Return the (x, y) coordinate for the center point of the cell that contains the specified text.  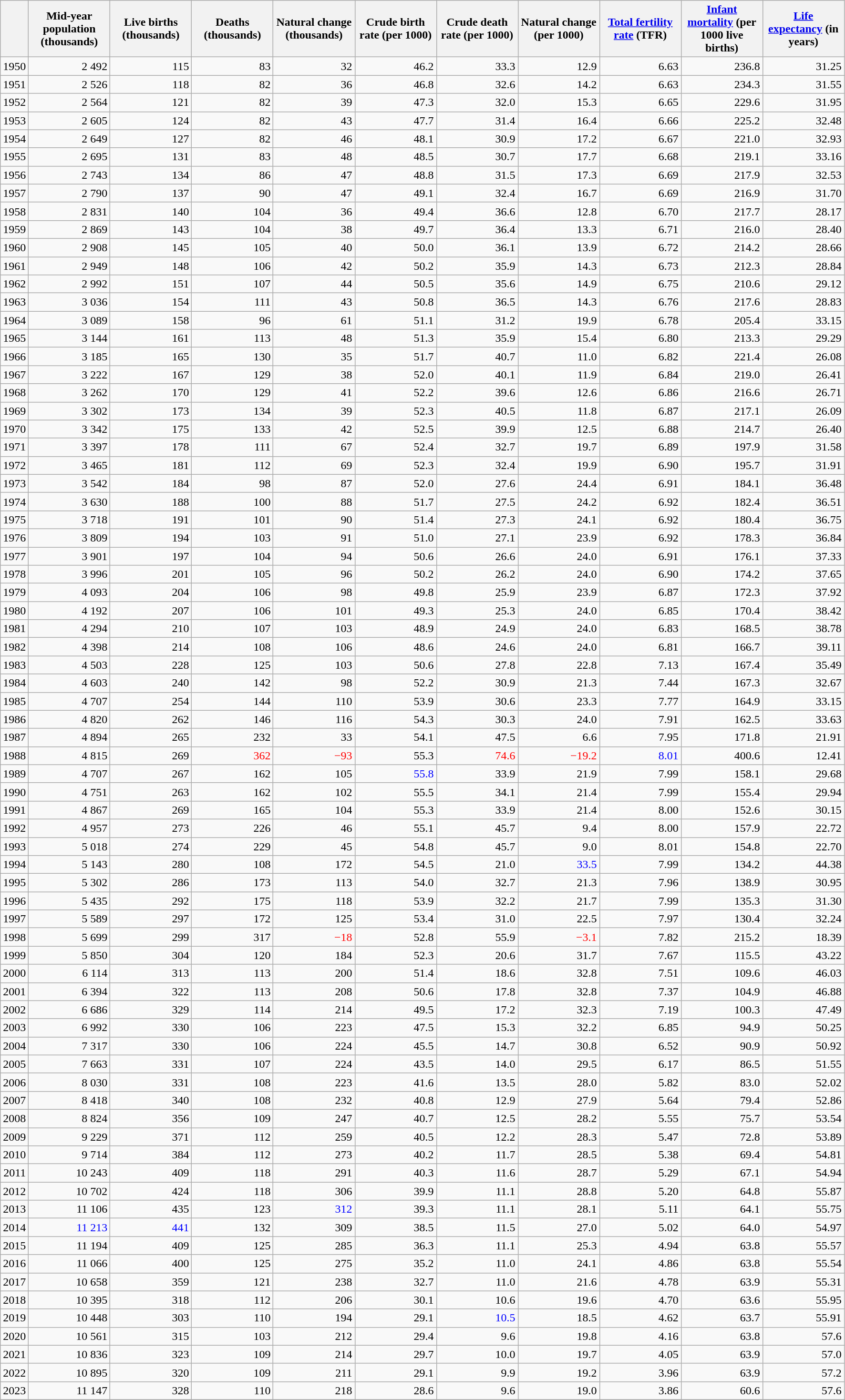
52.86 (803, 1100)
303 (151, 1318)
10 895 (70, 1372)
158 (151, 320)
2008 (14, 1118)
54.81 (803, 1155)
13.9 (559, 247)
3 809 (70, 538)
31.30 (803, 901)
10 702 (70, 1191)
154 (151, 302)
2 790 (70, 193)
10.5 (477, 1318)
7.67 (640, 955)
109.6 (722, 973)
134.2 (722, 865)
11 106 (70, 1209)
262 (151, 719)
104.9 (722, 991)
28.2 (559, 1118)
6.84 (640, 375)
13.3 (559, 229)
317 (233, 937)
35.2 (396, 1264)
14.0 (477, 1064)
48.8 (396, 175)
30.8 (559, 1046)
8 030 (70, 1082)
148 (151, 266)
91 (314, 538)
2006 (14, 1082)
9 714 (70, 1155)
1974 (14, 501)
2009 (14, 1137)
2 695 (70, 157)
8 418 (70, 1100)
286 (151, 883)
340 (151, 1100)
2 492 (70, 66)
2 831 (70, 211)
217.9 (722, 175)
53.54 (803, 1118)
6.73 (640, 266)
24.6 (477, 647)
28.0 (559, 1082)
29.7 (396, 1354)
27.5 (477, 501)
55.31 (803, 1282)
195.7 (722, 465)
441 (151, 1227)
17.3 (559, 175)
11 066 (70, 1264)
28.5 (559, 1155)
5.47 (640, 1137)
116 (314, 719)
10 836 (70, 1354)
12.2 (477, 1137)
26.71 (803, 393)
2018 (14, 1300)
28.66 (803, 247)
1972 (14, 465)
6.72 (640, 247)
10 658 (70, 1282)
1983 (14, 665)
236.8 (722, 66)
1973 (14, 483)
6.82 (640, 357)
39.6 (477, 393)
4 957 (70, 828)
318 (151, 1300)
36.48 (803, 483)
215.2 (722, 937)
4 192 (70, 611)
Live births (thousands) (151, 29)
3 996 (70, 574)
1952 (14, 102)
57.0 (803, 1354)
213.3 (722, 338)
137 (151, 193)
29.4 (396, 1336)
30.15 (803, 810)
297 (151, 919)
48.9 (396, 629)
55.87 (803, 1191)
Natural change (thousands) (314, 29)
21.0 (477, 865)
39.3 (396, 1209)
44.38 (803, 865)
31.95 (803, 102)
18.6 (477, 973)
41 (314, 393)
2 992 (70, 284)
320 (151, 1372)
127 (151, 139)
309 (314, 1227)
29.94 (803, 792)
1975 (14, 520)
29.12 (803, 284)
32.0 (477, 102)
−3.1 (559, 937)
28.8 (559, 1191)
1954 (14, 139)
50.92 (803, 1046)
5.38 (640, 1155)
135.3 (722, 901)
7.13 (640, 665)
130 (233, 357)
11 213 (70, 1227)
3 089 (70, 320)
212 (314, 1336)
2 869 (70, 229)
32.48 (803, 121)
2 605 (70, 121)
216.9 (722, 193)
26.40 (803, 429)
11.5 (477, 1227)
435 (151, 1209)
19.6 (559, 1300)
400.6 (722, 756)
11.6 (477, 1173)
1992 (14, 828)
28.7 (559, 1173)
79.4 (722, 1100)
Natural change (per 1000) (559, 29)
55.75 (803, 1209)
1965 (14, 338)
4 820 (70, 719)
2015 (14, 1246)
32 (314, 66)
184.1 (722, 483)
1982 (14, 647)
5.55 (640, 1118)
1984 (14, 683)
54.0 (396, 883)
16.4 (559, 121)
130.4 (722, 919)
34.1 (477, 792)
7.97 (640, 919)
115.5 (722, 955)
3 901 (70, 556)
18.39 (803, 937)
30.1 (396, 1300)
197.9 (722, 447)
5.29 (640, 1173)
45 (314, 846)
19.8 (559, 1336)
12.41 (803, 756)
5.82 (640, 1082)
43.22 (803, 955)
55.8 (396, 774)
20.6 (477, 955)
86.5 (722, 1064)
3 630 (70, 501)
6.83 (640, 629)
22.72 (803, 828)
75.7 (722, 1118)
4.05 (640, 1354)
1994 (14, 865)
5 018 (70, 846)
37.92 (803, 593)
2 949 (70, 266)
217.6 (722, 302)
2 564 (70, 102)
2005 (14, 1064)
2013 (14, 1209)
1976 (14, 538)
3 342 (70, 429)
7.44 (640, 683)
27.8 (477, 665)
40.8 (396, 1100)
28.3 (559, 1137)
3 542 (70, 483)
35.49 (803, 665)
1955 (14, 157)
180.4 (722, 520)
2012 (14, 1191)
32.24 (803, 919)
4.78 (640, 1282)
10 395 (70, 1300)
3 036 (70, 302)
164.9 (722, 701)
10.0 (477, 1354)
14.9 (559, 284)
67.1 (722, 1173)
14.7 (477, 1046)
48.1 (396, 139)
1977 (14, 556)
36.51 (803, 501)
206 (314, 1300)
40.2 (396, 1155)
181 (151, 465)
6.67 (640, 139)
69 (314, 465)
5 143 (70, 865)
170 (151, 393)
4 751 (70, 792)
53.89 (803, 1137)
10 561 (70, 1336)
37.65 (803, 574)
1962 (14, 284)
33.16 (803, 157)
26.6 (477, 556)
204 (151, 593)
67 (314, 447)
265 (151, 737)
424 (151, 1191)
219.0 (722, 375)
38.78 (803, 629)
40.1 (477, 375)
88 (314, 501)
83.0 (722, 1082)
40.3 (396, 1173)
1979 (14, 593)
205.4 (722, 320)
1968 (14, 393)
6 992 (70, 1028)
28.17 (803, 211)
6.80 (640, 338)
46.03 (803, 973)
24.4 (559, 483)
10 448 (70, 1318)
2023 (14, 1390)
216.6 (722, 393)
5 302 (70, 883)
61 (314, 320)
4 867 (70, 810)
6.86 (640, 393)
6.89 (640, 447)
28.6 (396, 1390)
6.68 (640, 157)
217.7 (722, 211)
17.8 (477, 991)
32.6 (477, 84)
274 (151, 846)
166.7 (722, 647)
2007 (14, 1100)
36.75 (803, 520)
254 (151, 701)
26.2 (477, 574)
6.88 (640, 429)
54.8 (396, 846)
3 302 (70, 411)
55.9 (477, 937)
219.1 (722, 157)
1969 (14, 411)
14.2 (559, 84)
Crude death rate (per 1000) (477, 29)
238 (314, 1282)
197 (151, 556)
210 (151, 629)
143 (151, 229)
55.91 (803, 1318)
54.1 (396, 737)
1996 (14, 901)
1981 (14, 629)
133 (233, 429)
35.6 (477, 284)
247 (314, 1118)
2 743 (70, 175)
86 (233, 175)
31.25 (803, 66)
3.86 (640, 1390)
371 (151, 1137)
50.5 (396, 284)
6.75 (640, 284)
11.8 (559, 411)
1967 (14, 375)
6.71 (640, 229)
1951 (14, 84)
21.6 (559, 1282)
7.77 (640, 701)
21.91 (803, 737)
216.0 (722, 229)
1988 (14, 756)
200 (314, 973)
27.9 (559, 1100)
90.9 (722, 1046)
146 (233, 719)
1986 (14, 719)
5.20 (640, 1191)
46.8 (396, 84)
49.5 (396, 1010)
1963 (14, 302)
36.4 (477, 229)
124 (151, 121)
26.08 (803, 357)
87 (314, 483)
2004 (14, 1046)
60.6 (722, 1390)
151 (151, 284)
36.84 (803, 538)
275 (314, 1264)
145 (151, 247)
2022 (14, 1372)
8 824 (70, 1118)
221.4 (722, 357)
4 093 (70, 593)
188 (151, 501)
400 (151, 1264)
32.67 (803, 683)
226 (233, 828)
51.1 (396, 320)
6.17 (640, 1064)
299 (151, 937)
50.0 (396, 247)
240 (151, 683)
27.6 (477, 483)
1971 (14, 447)
−19.2 (559, 756)
36.5 (477, 302)
49.3 (396, 611)
6.70 (640, 211)
38.5 (396, 1227)
11.9 (559, 375)
263 (151, 792)
267 (151, 774)
54.5 (396, 865)
6.76 (640, 302)
32.53 (803, 175)
51.3 (396, 338)
328 (151, 1390)
52.4 (396, 447)
1995 (14, 883)
210.6 (722, 284)
114 (233, 1010)
52.5 (396, 429)
−18 (314, 937)
2017 (14, 1282)
74.6 (477, 756)
30.6 (477, 701)
55.1 (396, 828)
171.8 (722, 737)
191 (151, 520)
6 686 (70, 1010)
51.55 (803, 1064)
29.29 (803, 338)
9 229 (70, 1137)
21.9 (559, 774)
40 (314, 247)
1978 (14, 574)
27.3 (477, 520)
292 (151, 901)
3 397 (70, 447)
329 (151, 1010)
10.6 (477, 1300)
1980 (14, 611)
Mid-year population (thousands) (70, 29)
214.7 (722, 429)
225.2 (722, 121)
46.2 (396, 66)
Infant mortality (per 1000 live births) (722, 29)
4 815 (70, 756)
64.8 (722, 1191)
31.0 (477, 919)
2000 (14, 973)
102 (314, 792)
28.1 (559, 1209)
144 (233, 701)
Deaths (thousands) (233, 29)
138.9 (722, 883)
12.6 (559, 393)
3 185 (70, 357)
54.94 (803, 1173)
26.41 (803, 375)
9.4 (559, 828)
10 243 (70, 1173)
27.1 (477, 538)
53.4 (396, 919)
306 (314, 1191)
36.3 (396, 1246)
44 (314, 284)
31.5 (477, 175)
1956 (14, 175)
47.3 (396, 102)
41.6 (396, 1082)
234.3 (722, 84)
55.5 (396, 792)
2020 (14, 1336)
6.6 (559, 737)
23.3 (559, 701)
30.3 (477, 719)
178.3 (722, 538)
1957 (14, 193)
32.3 (559, 1010)
218 (314, 1390)
174.2 (722, 574)
362 (233, 756)
1961 (14, 266)
2014 (14, 1227)
Total fertility rate (TFR) (640, 29)
30.95 (803, 883)
4.62 (640, 1318)
48.5 (396, 157)
43.5 (396, 1064)
94 (314, 556)
64.0 (722, 1227)
27.0 (559, 1227)
46.88 (803, 991)
24.2 (559, 501)
2010 (14, 1155)
1953 (14, 121)
50.8 (396, 302)
2002 (14, 1010)
47.49 (803, 1010)
217.1 (722, 411)
5.02 (640, 1227)
201 (151, 574)
55.54 (803, 1264)
211 (314, 1372)
5 589 (70, 919)
2 526 (70, 84)
7.19 (640, 1010)
1999 (14, 955)
13.5 (477, 1082)
5 699 (70, 937)
4 398 (70, 647)
31.4 (477, 121)
30.7 (477, 157)
25.9 (477, 593)
9.9 (477, 1372)
51.0 (396, 538)
18.5 (559, 1318)
4 894 (70, 737)
229 (233, 846)
214.2 (722, 247)
1993 (14, 846)
31.91 (803, 465)
167.4 (722, 665)
5.64 (640, 1100)
5.11 (640, 1209)
1990 (14, 792)
6 394 (70, 991)
5 850 (70, 955)
132 (233, 1227)
19.2 (559, 1372)
54.3 (396, 719)
3 144 (70, 338)
4.86 (640, 1264)
52.8 (396, 937)
1985 (14, 701)
29.68 (803, 774)
21.7 (559, 901)
359 (151, 1282)
6 114 (70, 973)
35 (314, 357)
69.4 (722, 1155)
2 908 (70, 247)
5 435 (70, 901)
120 (233, 955)
1998 (14, 937)
38.42 (803, 611)
4 603 (70, 683)
39.11 (803, 647)
1960 (14, 247)
7.51 (640, 973)
7.95 (640, 737)
208 (314, 991)
157.9 (722, 828)
212.3 (722, 266)
7.96 (640, 883)
37.33 (803, 556)
48.6 (396, 647)
304 (151, 955)
22.5 (559, 919)
4 503 (70, 665)
3.96 (640, 1372)
182.4 (722, 501)
7 663 (70, 1064)
36.1 (477, 247)
285 (314, 1246)
63.6 (722, 1300)
176.1 (722, 556)
322 (151, 991)
9.0 (559, 846)
22.8 (559, 665)
6.81 (640, 647)
291 (314, 1173)
26.09 (803, 411)
1959 (14, 229)
1950 (14, 66)
162.5 (722, 719)
3 718 (70, 520)
1989 (14, 774)
55.95 (803, 1300)
54.97 (803, 1227)
1958 (14, 211)
384 (151, 1155)
6.66 (640, 121)
259 (314, 1137)
280 (151, 865)
45.5 (396, 1046)
115 (151, 66)
28.83 (803, 302)
15.4 (559, 338)
172.3 (722, 593)
4.16 (640, 1336)
47.7 (396, 121)
31.2 (477, 320)
Life expectancy (in years) (803, 29)
161 (151, 338)
100 (233, 501)
3 262 (70, 393)
36.6 (477, 211)
2021 (14, 1354)
49.7 (396, 229)
1997 (14, 919)
28.40 (803, 229)
158.1 (722, 774)
142 (233, 683)
7.91 (640, 719)
94.9 (722, 1028)
100.3 (722, 1010)
33.3 (477, 66)
52.02 (803, 1082)
22.70 (803, 846)
170.4 (722, 611)
7.37 (640, 991)
6.52 (640, 1046)
1970 (14, 429)
63.7 (722, 1318)
4 294 (70, 629)
49.8 (396, 593)
6.65 (640, 102)
31.58 (803, 447)
168.5 (722, 629)
1966 (14, 357)
33.63 (803, 719)
315 (151, 1336)
7 317 (70, 1046)
31.7 (559, 955)
31.70 (803, 193)
313 (151, 973)
33 (314, 737)
7.82 (640, 937)
178 (151, 447)
2016 (14, 1264)
17.7 (559, 157)
155.4 (722, 792)
11.7 (477, 1155)
72.8 (722, 1137)
3 465 (70, 465)
2011 (14, 1173)
1991 (14, 810)
1964 (14, 320)
123 (233, 1209)
2019 (14, 1318)
356 (151, 1118)
2003 (14, 1028)
6.78 (640, 320)
50.25 (803, 1028)
11 147 (70, 1390)
16.7 (559, 193)
31.55 (803, 84)
11 194 (70, 1246)
4.70 (640, 1300)
167 (151, 375)
131 (151, 157)
55.57 (803, 1246)
312 (314, 1209)
140 (151, 211)
29.5 (559, 1064)
1987 (14, 737)
33.5 (559, 865)
4.94 (640, 1246)
28.84 (803, 266)
228 (151, 665)
221.0 (722, 139)
24.9 (477, 629)
19.0 (559, 1390)
32.93 (803, 139)
154.8 (722, 846)
64.1 (722, 1209)
323 (151, 1354)
3 222 (70, 375)
49.1 (396, 193)
207 (151, 611)
152.6 (722, 810)
229.6 (722, 102)
12.8 (559, 211)
167.3 (722, 683)
57.2 (803, 1372)
49.4 (396, 211)
2001 (14, 991)
−93 (314, 756)
2 649 (70, 139)
Crude birth rate (per 1000) (396, 29)
